Find where the given text appears and provide that cell's center as [x, y] coordinate. 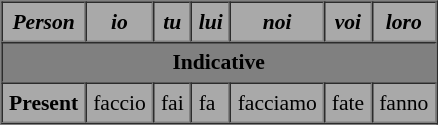
voi [348, 22]
Indicative [219, 62]
tu [172, 22]
faccio [120, 102]
fai [172, 102]
lui [210, 22]
io [120, 22]
fanno [404, 102]
noi [277, 22]
fa [210, 102]
loro [404, 22]
Present [44, 102]
facciamo [277, 102]
fate [348, 102]
Person [44, 22]
